Return [x, y] of the center of cell containing provided text 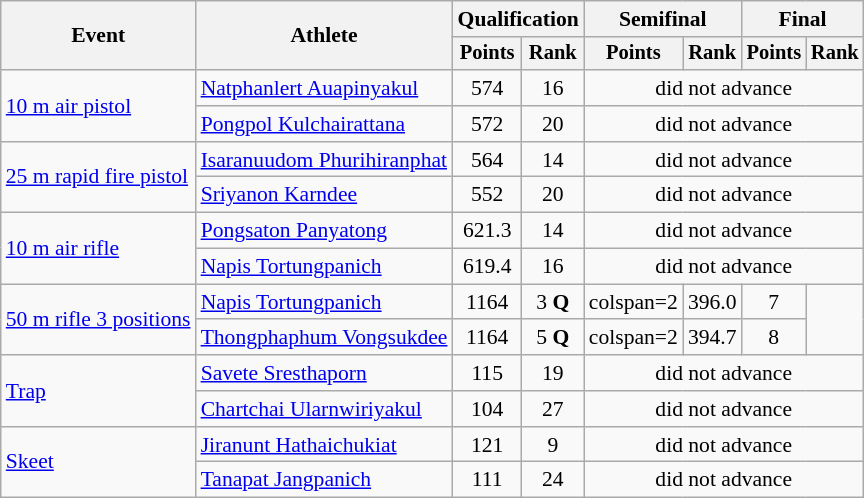
552 [488, 195]
Sriyanon Karndee [324, 195]
115 [488, 373]
Savete Sresthaporn [324, 373]
Jiranunt Hathaichukiat [324, 445]
Natphanlert Auapinyakul [324, 88]
10 m air rifle [98, 248]
Semifinal [663, 19]
Final [803, 19]
572 [488, 124]
19 [553, 373]
Qualification [518, 19]
Skeet [98, 462]
3 Q [553, 302]
121 [488, 445]
396.0 [712, 302]
Chartchai Ularnwiriyakul [324, 409]
394.7 [712, 338]
50 m rifle 3 positions [98, 320]
574 [488, 88]
Event [98, 36]
Thongphaphum Vongsukdee [324, 338]
25 m rapid fire pistol [98, 178]
564 [488, 160]
9 [553, 445]
Pongsaton Panyatong [324, 231]
Pongpol Kulchairattana [324, 124]
Isaranuudom Phurihiranphat [324, 160]
619.4 [488, 267]
24 [553, 480]
8 [774, 338]
10 m air pistol [98, 106]
7 [774, 302]
104 [488, 409]
27 [553, 409]
Tanapat Jangpanich [324, 480]
Trap [98, 390]
Athlete [324, 36]
5 Q [553, 338]
111 [488, 480]
621.3 [488, 231]
